Detect which cell encompasses the target text, then output its [X, Y] center coordinate. 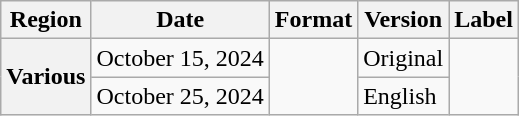
Various [46, 77]
October 15, 2024 [180, 58]
October 25, 2024 [180, 96]
Date [180, 20]
Region [46, 20]
Original [404, 58]
Version [404, 20]
English [404, 96]
Format [313, 20]
Label [484, 20]
